Return the [x, y] coordinate for the center point of the cell that contains the specified text.  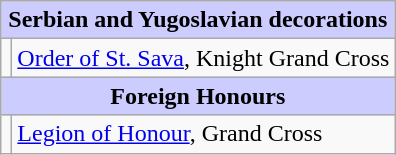
Serbian and Yugoslavian decorations [198, 20]
Legion of Honour, Grand Cross [204, 134]
Order of St. Sava, Knight Grand Cross [204, 58]
Foreign Honours [198, 96]
